Return the [x, y] coordinate for the center point of the cell that contains the specified text.  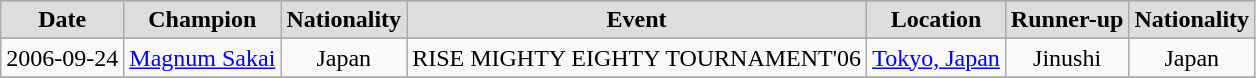
Location [936, 20]
Magnum Sakai [202, 58]
Tokyo, Japan [936, 58]
2006-09-24 [62, 58]
Runner-up [1067, 20]
RISE MIGHTY EIGHTY TOURNAMENT'06 [637, 58]
Jinushi [1067, 58]
Date [62, 20]
Champion [202, 20]
Event [637, 20]
